Output the [X, Y] coordinate of the center of the cell containing the given text.  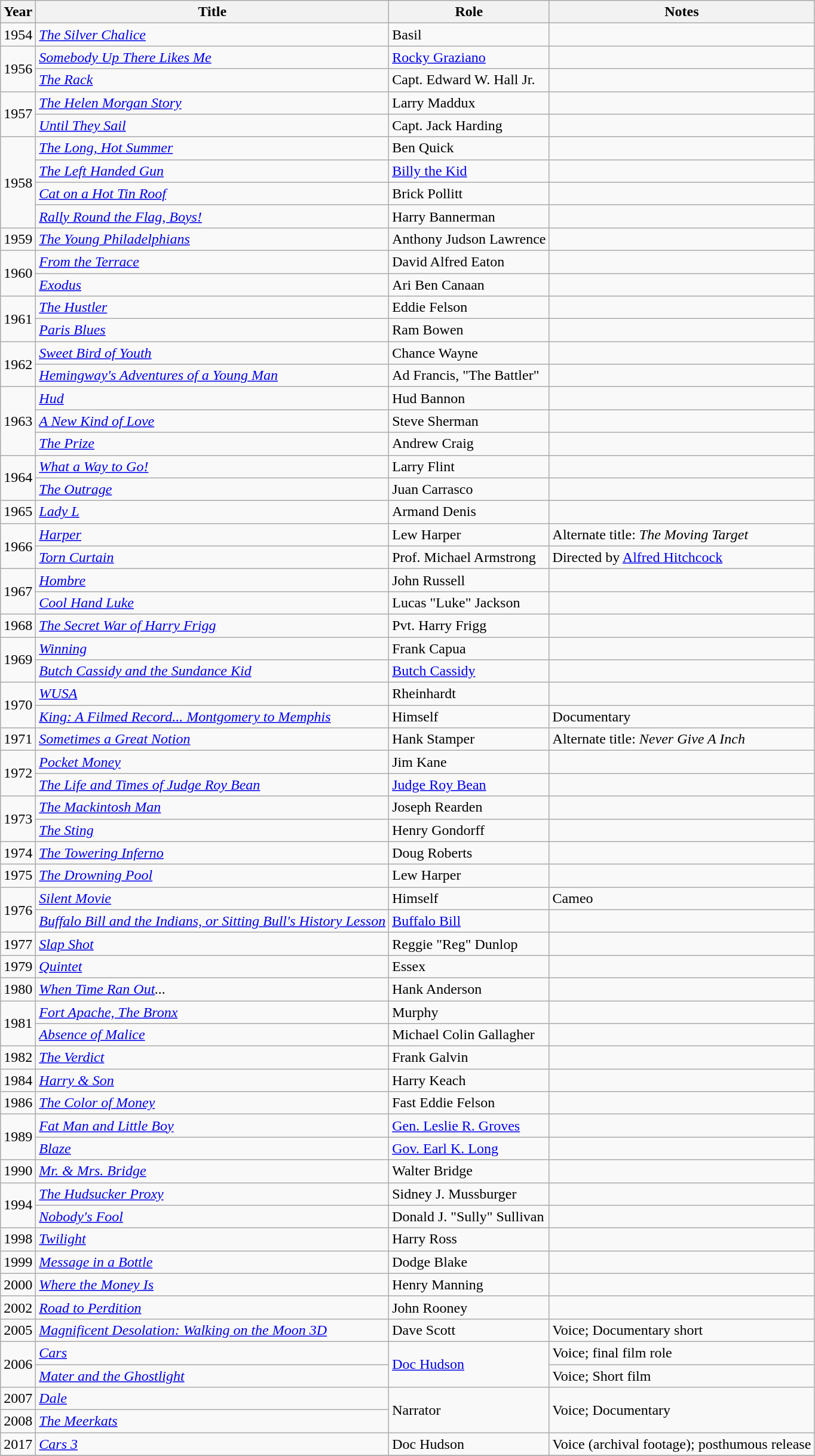
Harry & Son [213, 1080]
1975 [18, 876]
1977 [18, 944]
Cat on a Hot Tin Roof [213, 193]
1958 [18, 182]
1998 [18, 1239]
1970 [18, 705]
Walter Bridge [469, 1171]
Chance Wayne [469, 353]
1966 [18, 546]
Absence of Malice [213, 1035]
Twilight [213, 1239]
The Life and Times of Judge Roy Bean [213, 785]
Year [18, 12]
Lucas "Luke" Jackson [469, 603]
Title [213, 12]
Nobody's Fool [213, 1217]
Michael Colin Gallagher [469, 1035]
Frank Galvin [469, 1058]
The Mackintosh Man [213, 807]
2005 [18, 1330]
2007 [18, 1399]
Doug Roberts [469, 853]
Narrator [469, 1410]
1974 [18, 853]
1961 [18, 319]
Hud Bannon [469, 398]
1960 [18, 273]
1976 [18, 910]
2006 [18, 1364]
The Left Handed Gun [213, 171]
Sweet Bird of Youth [213, 353]
Alternate title: Never Give A Inch [682, 739]
Buffalo Bill [469, 921]
Role [469, 12]
Anthony Judson Lawrence [469, 239]
Sometimes a Great Notion [213, 739]
Cool Hand Luke [213, 603]
Pvt. Harry Frigg [469, 625]
Dodge Blake [469, 1262]
Essex [469, 966]
Fast Eddie Felson [469, 1103]
Frank Capua [469, 648]
Donald J. "Sully" Sullivan [469, 1217]
1984 [18, 1080]
Voice; Short film [682, 1375]
Sidney J. Mussburger [469, 1194]
Magnificent Desolation: Walking on the Moon 3D [213, 1330]
The Sting [213, 830]
Hank Anderson [469, 989]
1969 [18, 659]
1965 [18, 512]
David Alfred Eaton [469, 262]
Quintet [213, 966]
Voice; Documentary short [682, 1330]
Voice; Documentary [682, 1410]
The Drowning Pool [213, 876]
1981 [18, 1024]
Cars [213, 1353]
Paris Blues [213, 330]
Notes [682, 12]
1956 [18, 69]
Ari Ben Canaan [469, 285]
2002 [18, 1307]
2017 [18, 1444]
King: A Filmed Record... Montgomery to Memphis [213, 717]
1954 [18, 35]
Butch Cassidy [469, 671]
Hemingway's Adventures of a Young Man [213, 376]
Henry Gondorff [469, 830]
Ram Bowen [469, 330]
Armand Denis [469, 512]
Alternate title: The Moving Target [682, 535]
Mater and the Ghostlight [213, 1375]
2008 [18, 1421]
1964 [18, 478]
Buffalo Bill and the Indians, or Sitting Bull's History Lesson [213, 921]
Road to Perdition [213, 1307]
Larry Maddux [469, 103]
Jim Kane [469, 762]
The Long, Hot Summer [213, 148]
What a Way to Go! [213, 466]
Judge Roy Bean [469, 785]
Brick Pollitt [469, 193]
From the Terrace [213, 262]
1967 [18, 591]
Reggie "Reg" Dunlop [469, 944]
John Russell [469, 580]
Until They Sail [213, 125]
Hombre [213, 580]
Capt. Edward W. Hall Jr. [469, 80]
The Secret War of Harry Frigg [213, 625]
Butch Cassidy and the Sundance Kid [213, 671]
Harry Bannerman [469, 216]
1972 [18, 773]
Dale [213, 1399]
Somebody Up There Likes Me [213, 57]
Prof. Michael Armstrong [469, 557]
Fort Apache, The Bronx [213, 1012]
Voice (archival footage); posthumous release [682, 1444]
Hud [213, 398]
1968 [18, 625]
Documentary [682, 717]
WUSA [213, 694]
Gen. Leslie R. Groves [469, 1126]
The Color of Money [213, 1103]
Gov. Earl K. Long [469, 1148]
Dave Scott [469, 1330]
Fat Man and Little Boy [213, 1126]
Pocket Money [213, 762]
1962 [18, 364]
Cars 3 [213, 1444]
The Hustler [213, 308]
Harry Ross [469, 1239]
The Towering Inferno [213, 853]
Larry Flint [469, 466]
1980 [18, 989]
Rheinhardt [469, 694]
Exodus [213, 285]
1986 [18, 1103]
1959 [18, 239]
Cameo [682, 898]
The Outrage [213, 489]
The Verdict [213, 1058]
Torn Curtain [213, 557]
Slap Shot [213, 944]
Ben Quick [469, 148]
1957 [18, 114]
Voice; final film role [682, 1353]
2000 [18, 1285]
Juan Carrasco [469, 489]
Henry Manning [469, 1285]
Capt. Jack Harding [469, 125]
Directed by Alfred Hitchcock [682, 557]
John Rooney [469, 1307]
Rocky Graziano [469, 57]
Message in a Bottle [213, 1262]
The Rack [213, 80]
Murphy [469, 1012]
The Prize [213, 444]
Silent Movie [213, 898]
Where the Money Is [213, 1285]
1994 [18, 1205]
Rally Round the Flag, Boys! [213, 216]
The Meerkats [213, 1421]
Blaze [213, 1148]
1982 [18, 1058]
When Time Ran Out... [213, 989]
Andrew Craig [469, 444]
1990 [18, 1171]
1979 [18, 966]
The Silver Chalice [213, 35]
Mr. & Mrs. Bridge [213, 1171]
Joseph Rearden [469, 807]
Steve Sherman [469, 421]
Billy the Kid [469, 171]
Basil [469, 35]
1971 [18, 739]
Winning [213, 648]
1989 [18, 1137]
1963 [18, 421]
Ad Francis, "The Battler" [469, 376]
1999 [18, 1262]
1973 [18, 819]
Eddie Felson [469, 308]
The Helen Morgan Story [213, 103]
Lady L [213, 512]
The Young Philadelphians [213, 239]
Hank Stamper [469, 739]
The Hudsucker Proxy [213, 1194]
Harper [213, 535]
A New Kind of Love [213, 421]
Harry Keach [469, 1080]
